Scan for the cell matching the given text and deliver its [X, Y] coordinate at center. 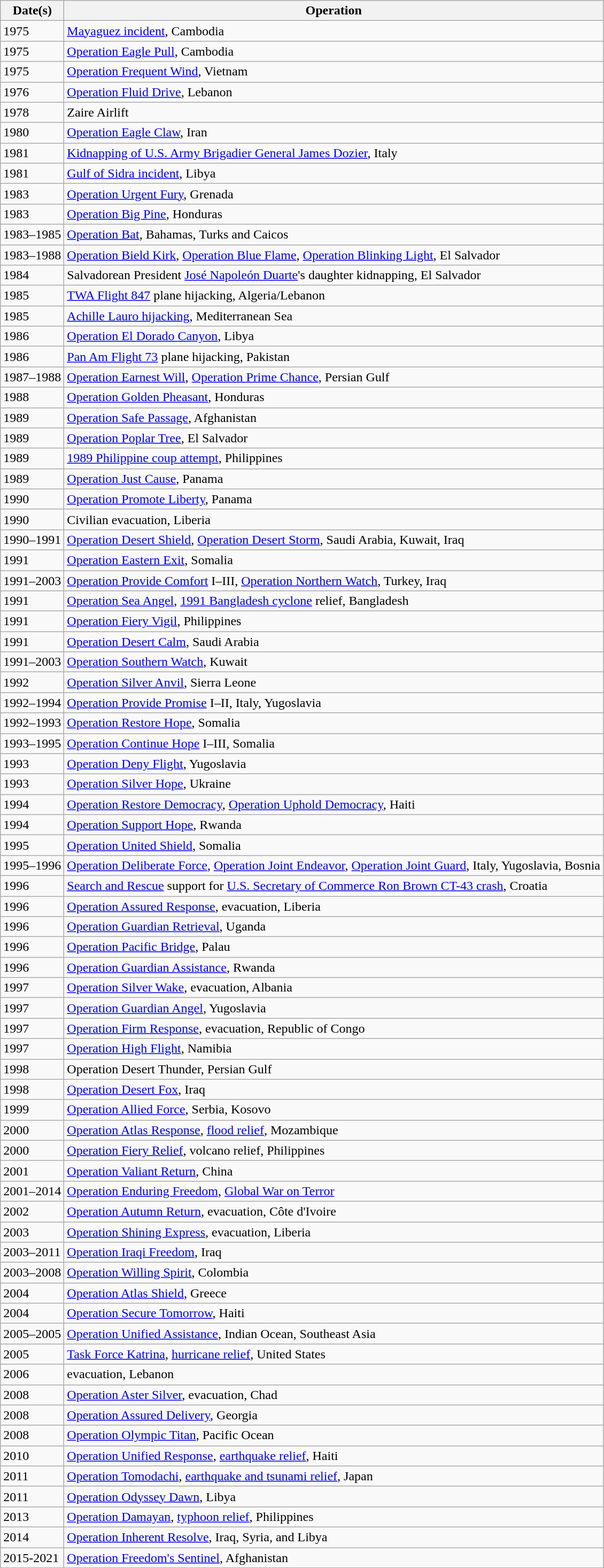
2010 [32, 1456]
Operation Unified Assistance, Indian Ocean, Southeast Asia [334, 1334]
TWA Flight 847 plane hijacking, Algeria/Lebanon [334, 296]
Operation Freedom's Sentinel, Afghanistan [334, 1558]
1983–1988 [32, 255]
Operation Provide Comfort I–III, Operation Northern Watch, Turkey, Iraq [334, 580]
Operation Deliberate Force, Operation Joint Endeavor, Operation Joint Guard, Italy, Yugoslavia, Bosnia [334, 865]
2006 [32, 1374]
Operation Fiery Relief, volcano relief, Philippines [334, 1150]
1976 [32, 92]
2015-2021 [32, 1558]
Operation Sea Angel, 1991 Bangladesh cyclone relief, Bangladesh [334, 601]
Operation Frequent Wind, Vietnam [334, 72]
1992–1994 [32, 703]
Operation Pacific Bridge, Palau [334, 947]
1992–1993 [32, 723]
Operation Desert Fox, Iraq [334, 1089]
Operation Eastern Exit, Somalia [334, 560]
1995 [32, 845]
Operation Odyssey Dawn, Libya [334, 1496]
2002 [32, 1211]
2013 [32, 1517]
Operation Atlas Shield, Greece [334, 1293]
Salvadorean President José Napoleón Duarte's daughter kidnapping, El Salvador [334, 275]
Operation Deny Flight, Yugoslavia [334, 764]
Achille Lauro hijacking, Mediterranean Sea [334, 316]
Operation Safe Passage, Afghanistan [334, 418]
Operation Assured Response, evacuation, Liberia [334, 906]
1987–1988 [32, 377]
Operation Fiery Vigil, Philippines [334, 621]
1993–1995 [32, 743]
1980 [32, 133]
Operation Iraqi Freedom, Iraq [334, 1252]
Operation Enduring Freedom, Global War on Terror [334, 1191]
Operation [334, 11]
2003–2008 [32, 1273]
Operation Assured Delivery, Georgia [334, 1415]
Operation Silver Anvil, Sierra Leone [334, 682]
Mayaguez incident, Cambodia [334, 31]
2014 [32, 1537]
Operation El Dorado Canyon, Libya [334, 336]
1989 Philippine coup attempt, Philippines [334, 458]
Pan Am Flight 73 plane hijacking, Pakistan [334, 357]
Civilian evacuation, Liberia [334, 519]
2003–2011 [32, 1252]
1988 [32, 397]
Operation Unified Response, earthquake relief, Haiti [334, 1456]
evacuation, Lebanon [334, 1374]
Operation Damayan, typhoon relief, Philippines [334, 1517]
Operation Firm Response, evacuation, Republic of Congo [334, 1028]
Operation Restore Democracy, Operation Uphold Democracy, Haiti [334, 804]
Task Force Katrina, hurricane relief, United States [334, 1354]
1984 [32, 275]
2005–2005 [32, 1334]
2001–2014 [32, 1191]
Kidnapping of U.S. Army Brigadier General James Dozier, Italy [334, 153]
Operation Silver Wake, evacuation, Albania [334, 988]
2003 [32, 1232]
Operation United Shield, Somalia [334, 845]
Operation Earnest Will, Operation Prime Chance, Persian Gulf [334, 377]
2005 [32, 1354]
1999 [32, 1110]
Operation Bield Kirk, Operation Blue Flame, Operation Blinking Light, El Salvador [334, 255]
Operation Allied Force, Serbia, Kosovo [334, 1110]
1990–1991 [32, 540]
Operation Continue Hope I–III, Somalia [334, 743]
Operation Guardian Assistance, Rwanda [334, 967]
2001 [32, 1171]
1992 [32, 682]
Operation Fluid Drive, Lebanon [334, 92]
Operation High Flight, Namibia [334, 1049]
Operation Inherent Resolve, Iraq, Syria, and Libya [334, 1537]
Operation Autumn Return, evacuation, Côte d'Ivoire [334, 1211]
Operation Desert Shield, Operation Desert Storm, Saudi Arabia, Kuwait, Iraq [334, 540]
Operation Eagle Claw, Iran [334, 133]
Operation Restore Hope, Somalia [334, 723]
Operation Valiant Return, China [334, 1171]
Gulf of Sidra incident, Libya [334, 173]
Operation Bat, Bahamas, Turks and Caicos [334, 234]
Operation Aster Silver, evacuation, Chad [334, 1395]
Date(s) [32, 11]
Operation Promote Liberty, Panama [334, 499]
Operation Eagle Pull, Cambodia [334, 51]
Operation Just Cause, Panama [334, 479]
Operation Urgent Fury, Grenada [334, 194]
Operation Guardian Retrieval, Uganda [334, 927]
Operation Tomodachi, earthquake and tsunami relief, Japan [334, 1476]
Operation Secure Tomorrow, Haiti [334, 1313]
Operation Olympic Titan, Pacific Ocean [334, 1435]
Operation Poplar Tree, El Salvador [334, 438]
Search and Rescue support for U.S. Secretary of Commerce Ron Brown CT-43 crash, Croatia [334, 886]
Operation Desert Thunder, Persian Gulf [334, 1069]
Operation Provide Promise I–II, Italy, Yugoslavia [334, 703]
Operation Atlas Response, flood relief, Mozambique [334, 1130]
Operation Support Hope, Rwanda [334, 825]
Operation Desert Calm, Saudi Arabia [334, 642]
1995–1996 [32, 865]
Operation Southern Watch, Kuwait [334, 662]
1983–1985 [32, 234]
Operation Silver Hope, Ukraine [334, 784]
Zaire Airlift [334, 112]
Operation Golden Pheasant, Honduras [334, 397]
Operation Willing Spirit, Colombia [334, 1273]
1978 [32, 112]
Operation Big Pine, Honduras [334, 214]
Operation Guardian Angel, Yugoslavia [334, 1008]
Operation Shining Express, evacuation, Liberia [334, 1232]
